Identify which cell holds the provided text, then report its [X, Y] central coordinate. 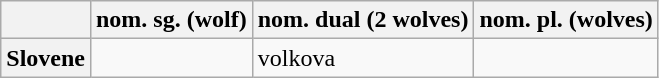
Slovene [46, 58]
nom. pl. (wolves) [566, 20]
nom. dual (2 wolves) [363, 20]
nom. sg. (wolf) [171, 20]
volkova [363, 58]
